Detect which cell encompasses the target text, then output its [X, Y] center coordinate. 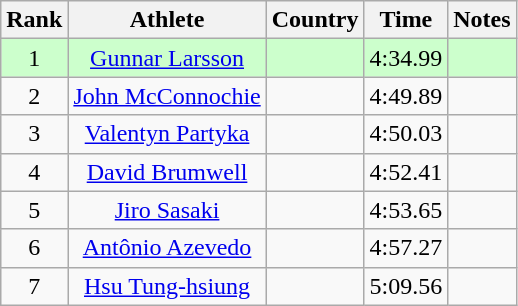
7 [34, 286]
Rank [34, 20]
5 [34, 210]
Time [406, 20]
4:49.89 [406, 96]
David Brumwell [167, 172]
6 [34, 248]
Valentyn Partyka [167, 134]
5:09.56 [406, 286]
Jiro Sasaki [167, 210]
4:57.27 [406, 248]
Gunnar Larsson [167, 58]
Antônio Azevedo [167, 248]
4:52.41 [406, 172]
3 [34, 134]
Athlete [167, 20]
2 [34, 96]
4:50.03 [406, 134]
Country [315, 20]
1 [34, 58]
4:34.99 [406, 58]
John McConnochie [167, 96]
Notes [482, 20]
4 [34, 172]
4:53.65 [406, 210]
Hsu Tung-hsiung [167, 286]
